Return (x, y) of the center of cell containing provided text 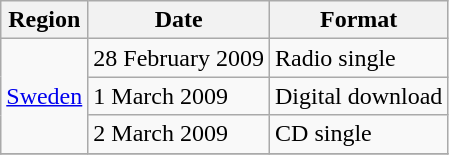
CD single (359, 134)
Digital download (359, 96)
1 March 2009 (179, 96)
Sweden (44, 96)
Radio single (359, 58)
2 March 2009 (179, 134)
28 February 2009 (179, 58)
Format (359, 20)
Region (44, 20)
Date (179, 20)
